Capture the cell that displays the provided text and extract its [x, y] central coordinate. 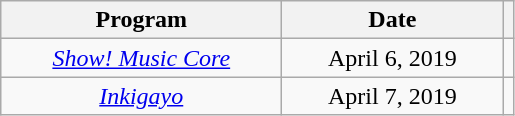
Show! Music Core [142, 58]
April 6, 2019 [392, 58]
April 7, 2019 [392, 96]
Inkigayo [142, 96]
Program [142, 20]
Date [392, 20]
